Locate the cell with the specified text and output its [X, Y] center coordinate. 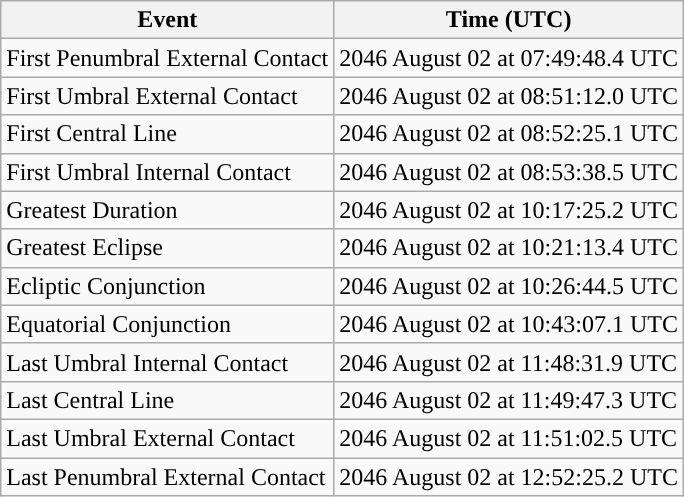
2046 August 02 at 10:43:07.1 UTC [509, 324]
2046 August 02 at 11:48:31.9 UTC [509, 362]
Time (UTC) [509, 20]
Greatest Duration [168, 210]
2046 August 02 at 12:52:25.2 UTC [509, 477]
Last Central Line [168, 400]
Last Penumbral External Contact [168, 477]
2046 August 02 at 10:21:13.4 UTC [509, 248]
2046 August 02 at 10:26:44.5 UTC [509, 286]
2046 August 02 at 07:49:48.4 UTC [509, 58]
2046 August 02 at 11:49:47.3 UTC [509, 400]
Last Umbral Internal Contact [168, 362]
Ecliptic Conjunction [168, 286]
First Penumbral External Contact [168, 58]
2046 August 02 at 08:51:12.0 UTC [509, 96]
2046 August 02 at 10:17:25.2 UTC [509, 210]
2046 August 02 at 08:53:38.5 UTC [509, 172]
Event [168, 20]
First Central Line [168, 134]
First Umbral Internal Contact [168, 172]
2046 August 02 at 11:51:02.5 UTC [509, 438]
First Umbral External Contact [168, 96]
Last Umbral External Contact [168, 438]
Greatest Eclipse [168, 248]
2046 August 02 at 08:52:25.1 UTC [509, 134]
Equatorial Conjunction [168, 324]
